For the text-containing cell, return its midpoint in [X, Y] coordinate format. 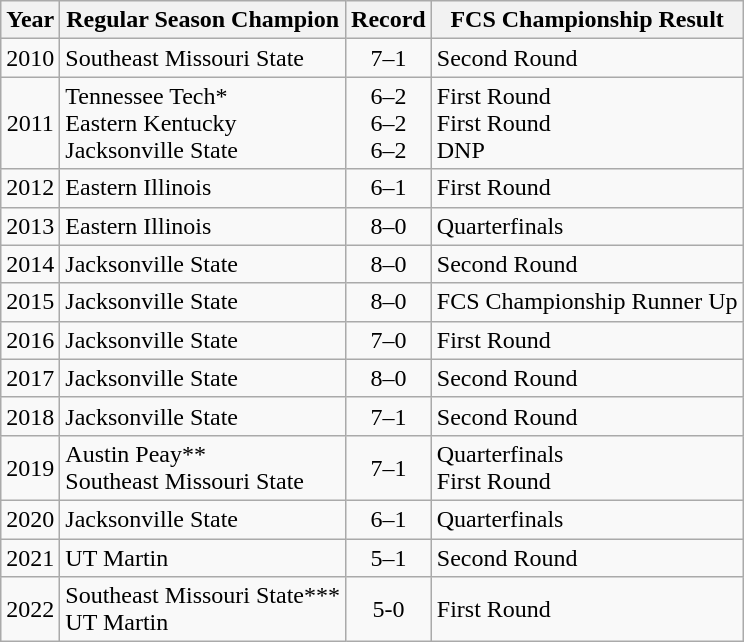
2018 [30, 416]
Southeast Missouri State [203, 58]
5–1 [389, 557]
2021 [30, 557]
2020 [30, 519]
6–26–26–2 [389, 123]
Regular Season Champion [203, 20]
2017 [30, 378]
2014 [30, 264]
2010 [30, 58]
Southeast Missouri State*** UT Martin [203, 610]
2015 [30, 302]
5-0 [389, 610]
2011 [30, 123]
UT Martin [203, 557]
7–0 [389, 340]
Austin Peay**Southeast Missouri State [203, 468]
Quarterfinals First Round [587, 468]
Tennessee Tech* Eastern KentuckyJacksonville State [203, 123]
2016 [30, 340]
2022 [30, 610]
First RoundFirst RoundDNP [587, 123]
Year [30, 20]
FCS Championship Runner Up [587, 302]
Record [389, 20]
2013 [30, 226]
FCS Championship Result [587, 20]
2012 [30, 188]
2019 [30, 468]
